Pinpoint the cell where the given text exists, returning its (X, Y) midpoint coordinate. 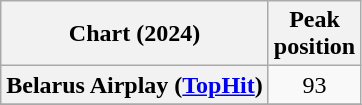
Chart (2024) (135, 34)
Peakposition (314, 34)
93 (314, 85)
Belarus Airplay (TopHit) (135, 85)
